Provide the (x, y) coordinate of the cell's center where the given text is located.  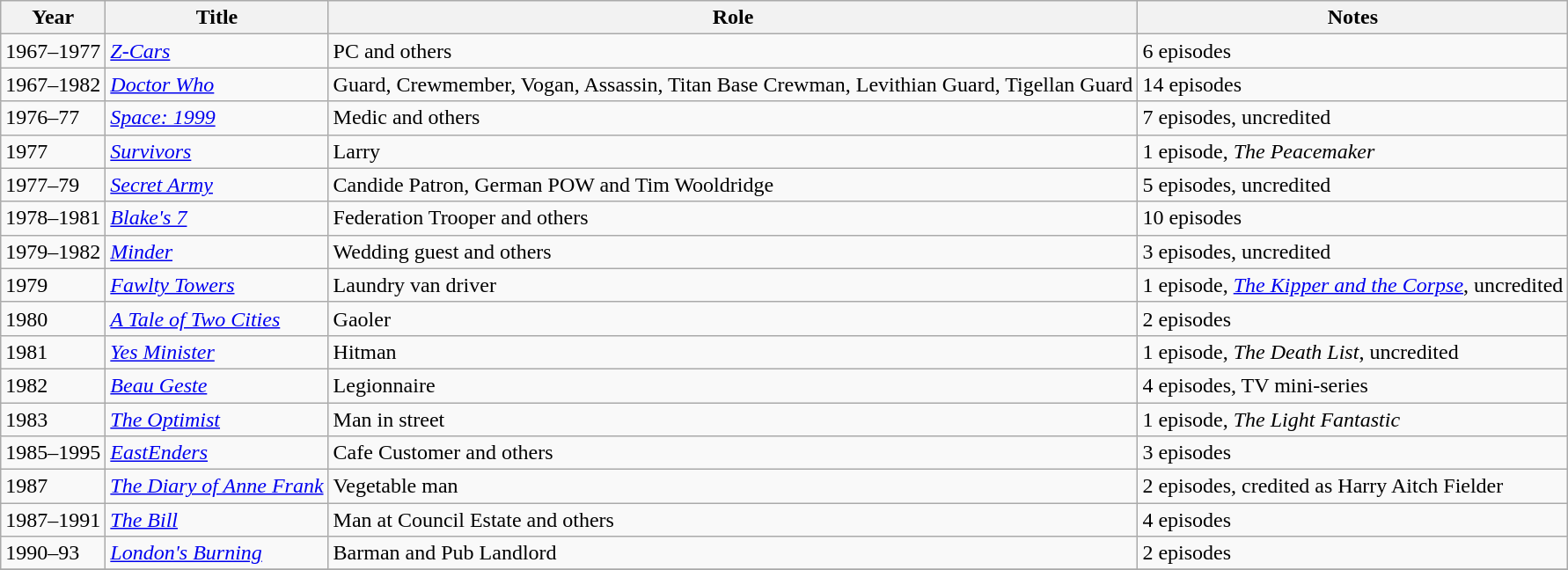
1979–1982 (53, 252)
Laundry van driver (733, 285)
Blake's 7 (216, 218)
3 episodes, uncredited (1353, 252)
1 episode, The Light Fantastic (1353, 420)
1976–77 (53, 118)
Z-Cars (216, 51)
1977–79 (53, 185)
Legionnaire (733, 385)
10 episodes (1353, 218)
1987 (53, 486)
6 episodes (1353, 51)
Fawlty Towers (216, 285)
1978–1981 (53, 218)
PC and others (733, 51)
4 episodes (1353, 520)
1967–1977 (53, 51)
Minder (216, 252)
1990–93 (53, 553)
The Diary of Anne Frank (216, 486)
1979 (53, 285)
Vegetable man (733, 486)
Man at Council Estate and others (733, 520)
Survivors (216, 151)
London's Burning (216, 553)
1 episode, The Peacemaker (1353, 151)
1985–1995 (53, 453)
1980 (53, 318)
Role (733, 18)
The Optimist (216, 420)
EastEnders (216, 453)
7 episodes, uncredited (1353, 118)
Wedding guest and others (733, 252)
1987–1991 (53, 520)
1 episode, The Kipper and the Corpse, uncredited (1353, 285)
Cafe Customer and others (733, 453)
Medic and others (733, 118)
Doctor Who (216, 84)
1982 (53, 385)
1967–1982 (53, 84)
Guard, Crewmember, Vogan, Assassin, Titan Base Crewman, Levithian Guard, Tigellan Guard (733, 84)
Beau Geste (216, 385)
1981 (53, 352)
1977 (53, 151)
1983 (53, 420)
5 episodes, uncredited (1353, 185)
Year (53, 18)
14 episodes (1353, 84)
Title (216, 18)
Yes Minister (216, 352)
3 episodes (1353, 453)
Space: 1999 (216, 118)
Candide Patron, German POW and Tim Wooldridge (733, 185)
Notes (1353, 18)
The Bill (216, 520)
Gaoler (733, 318)
4 episodes, TV mini-series (1353, 385)
1 episode, The Death List, uncredited (1353, 352)
Hitman (733, 352)
Larry (733, 151)
Federation Trooper and others (733, 218)
Barman and Pub Landlord (733, 553)
Secret Army (216, 185)
Man in street (733, 420)
2 episodes, credited as Harry Aitch Fielder (1353, 486)
A Tale of Two Cities (216, 318)
